Identify which cell holds the provided text, then report its [X, Y] central coordinate. 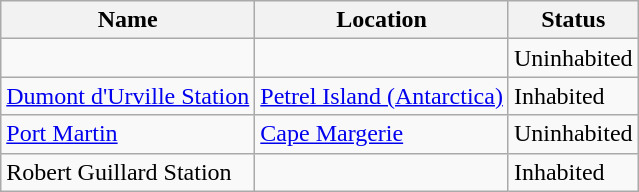
Petrel Island (Antarctica) [382, 96]
Dumont d'Urville Station [128, 96]
Status [573, 20]
Location [382, 20]
Port Martin [128, 134]
Name [128, 20]
Robert Guillard Station [128, 172]
Cape Margerie [382, 134]
